Detect which cell encompasses the target text, then output its (x, y) center coordinate. 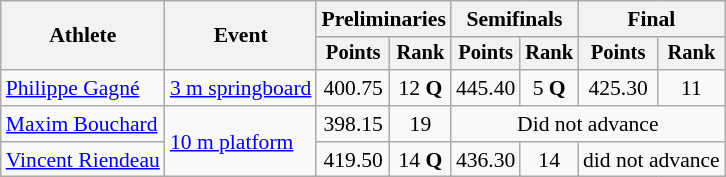
Philippe Gagné (83, 88)
445.40 (486, 88)
11 (692, 88)
398.15 (353, 124)
Preliminaries (383, 19)
10 m platform (241, 142)
Final (652, 19)
425.30 (618, 88)
Athlete (83, 36)
12 Q (420, 88)
19 (420, 124)
5 Q (549, 88)
3 m springboard (241, 88)
400.75 (353, 88)
Maxim Bouchard (83, 124)
Semifinals (514, 19)
Event (241, 36)
Did not advance (588, 124)
